Detect which cell encompasses the target text, then output its (X, Y) center coordinate. 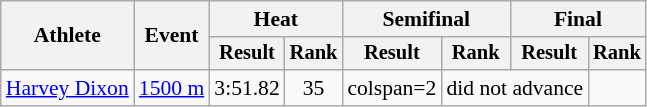
Heat (276, 19)
3:51.82 (246, 88)
colspan=2 (392, 88)
Event (172, 36)
Semifinal (426, 19)
did not advance (514, 88)
Final (578, 19)
1500 m (172, 88)
Harvey Dixon (68, 88)
35 (314, 88)
Athlete (68, 36)
